Capture the cell that displays the provided text and extract its [X, Y] central coordinate. 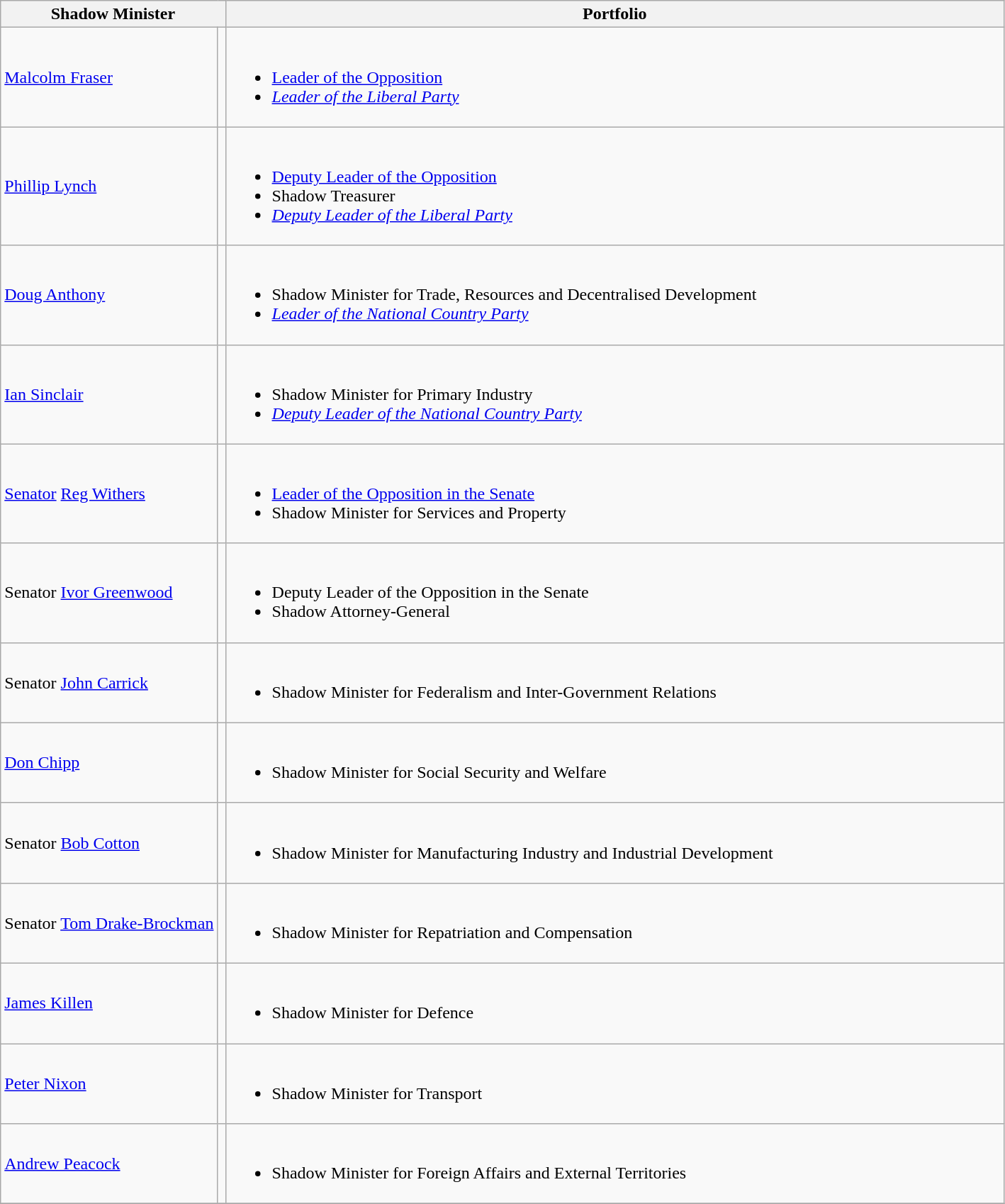
Don Chipp [109, 763]
Shadow Minister for Transport [615, 1083]
Portfolio [615, 14]
James Killen [109, 1003]
Shadow Minister for Federalism and Inter-Government Relations [615, 682]
Shadow Minister for Defence [615, 1003]
Deputy Leader of the Opposition in the SenateShadow Attorney-General [615, 593]
Shadow Minister for Repatriation and Compensation [615, 923]
Shadow Minister for Manufacturing Industry and Industrial Development [615, 842]
Ian Sinclair [109, 394]
Shadow Minister for Foreign Affairs and External Territories [615, 1164]
Shadow Minister for Primary IndustryDeputy Leader of the National Country Party [615, 394]
Leader of the Opposition in the SenateShadow Minister for Services and Property [615, 494]
Senator Bob Cotton [109, 842]
Senator John Carrick [109, 682]
Phillip Lynch [109, 186]
Deputy Leader of the OppositionShadow TreasurerDeputy Leader of the Liberal Party [615, 186]
Shadow Minister for Trade, Resources and Decentralised DevelopmentLeader of the National Country Party [615, 295]
Peter Nixon [109, 1083]
Senator Tom Drake-Brockman [109, 923]
Senator Reg Withers [109, 494]
Andrew Peacock [109, 1164]
Malcolm Fraser [109, 77]
Doug Anthony [109, 295]
Senator Ivor Greenwood [109, 593]
Leader of the OppositionLeader of the Liberal Party [615, 77]
Shadow Minister [113, 14]
Shadow Minister for Social Security and Welfare [615, 763]
